Pinpoint the cell where the given text exists, returning its [X, Y] midpoint coordinate. 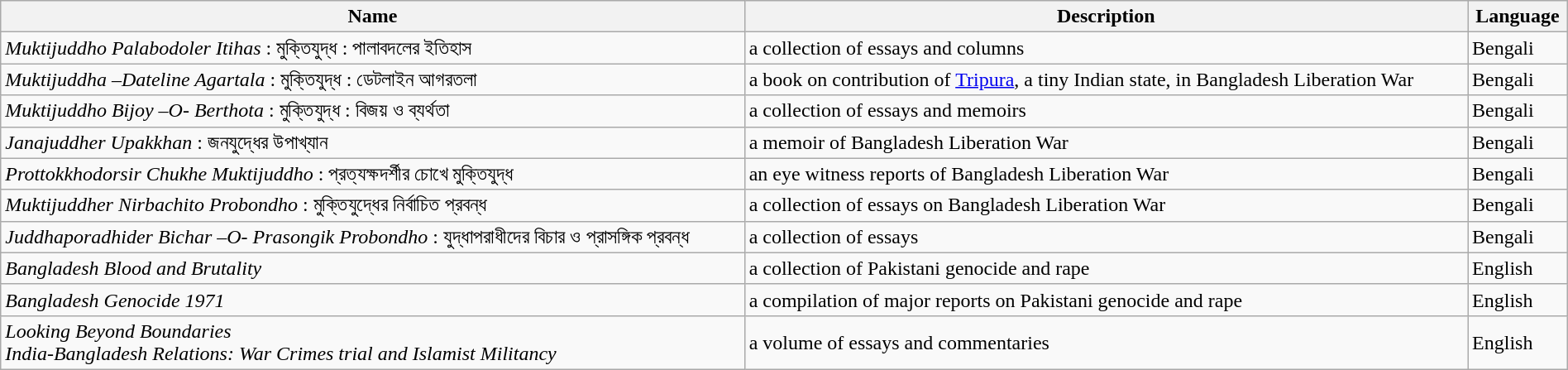
a collection of essays [1106, 237]
Prottokkhodorsir Chukhe Muktijuddho : প্রত্যক্ষদর্শীর চোখে মুক্তিযুদ্ধ [372, 174]
an eye witness reports of Bangladesh Liberation War [1106, 174]
a book on contribution of Tripura, a tiny Indian state, in Bangladesh Liberation War [1106, 79]
Bangladesh Blood and Brutality [372, 268]
Muktijuddho Palabodoler Itihas : মুক্তিযুদ্ধ : পালাবদলের ইতিহাস [372, 48]
Bangladesh Genocide 1971 [372, 300]
Juddhaporadhider Bichar –O- Prasongik Probondho : যুদ্ধাপরাধীদের বিচার ও প্রাসঙ্গিক প্রবন্ধ [372, 237]
Language [1518, 17]
a volume of essays and commentaries [1106, 343]
Name [372, 17]
a collection of Pakistani genocide and rape [1106, 268]
Muktijuddha –Dateline Agartala : মুক্তিযুদ্ধ : ডেটলাইন আগরতলা [372, 79]
Janajuddher Upakkhan : জনযুদ্ধের উপাখ্যান [372, 142]
a compilation of major reports on Pakistani genocide and rape [1106, 300]
a collection of essays and columns [1106, 48]
Muktijuddho Bijoy –O- Berthota : মুক্তিযুদ্ধ : বিজয় ও ব্যর্থতা [372, 111]
a collection of essays on Bangladesh Liberation War [1106, 205]
Description [1106, 17]
a memoir of Bangladesh Liberation War [1106, 142]
a collection of essays and memoirs [1106, 111]
Muktijuddher Nirbachito Probondho : মুক্তিযুদ্ধের নির্বাচিত প্রবন্ধ [372, 205]
Looking Beyond Boundaries India-Bangladesh Relations: War Crimes trial and Islamist Militancy [372, 343]
